Output the [x, y] coordinate of the center of the cell containing the given text.  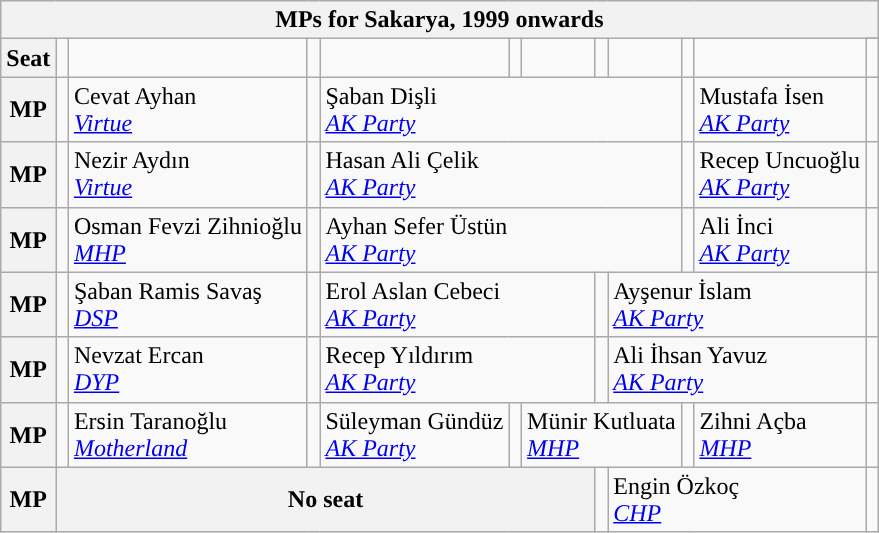
MPs for Sakarya, 1999 onwards [440, 20]
Engin ÖzkoçCHP [737, 500]
Ali İhsan YavuzAK Party [737, 370]
Münir KutluataMHP [602, 434]
Nezir AydınVirtue [188, 174]
Süleyman GündüzAK Party [414, 434]
Ayhan Sefer ÜstünAK Party [500, 240]
Şaban Ramis SavaşDSP [188, 304]
Ersin TaranoğluMotherland [188, 434]
Mustafa İsenAK Party [780, 110]
Seat [28, 58]
Şaban DişliAK Party [500, 110]
Cevat AyhanVirtue [188, 110]
Nevzat ErcanDYP [188, 370]
Recep YıldırımAK Party [458, 370]
Ali İnciAK Party [780, 240]
Hasan Ali ÇelikAK Party [500, 174]
Recep UncuoğluAK Party [780, 174]
Erol Aslan CebeciAK Party [458, 304]
Zihni AçbaMHP [780, 434]
No seat [326, 500]
Osman Fevzi ZihnioğluMHP [188, 240]
Ayşenur İslamAK Party [737, 304]
